Return (X, Y) of the center of cell containing provided text 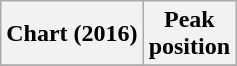
Chart (2016) (72, 34)
Peak position (189, 34)
